Detect which cell encompasses the target text, then output its (x, y) center coordinate. 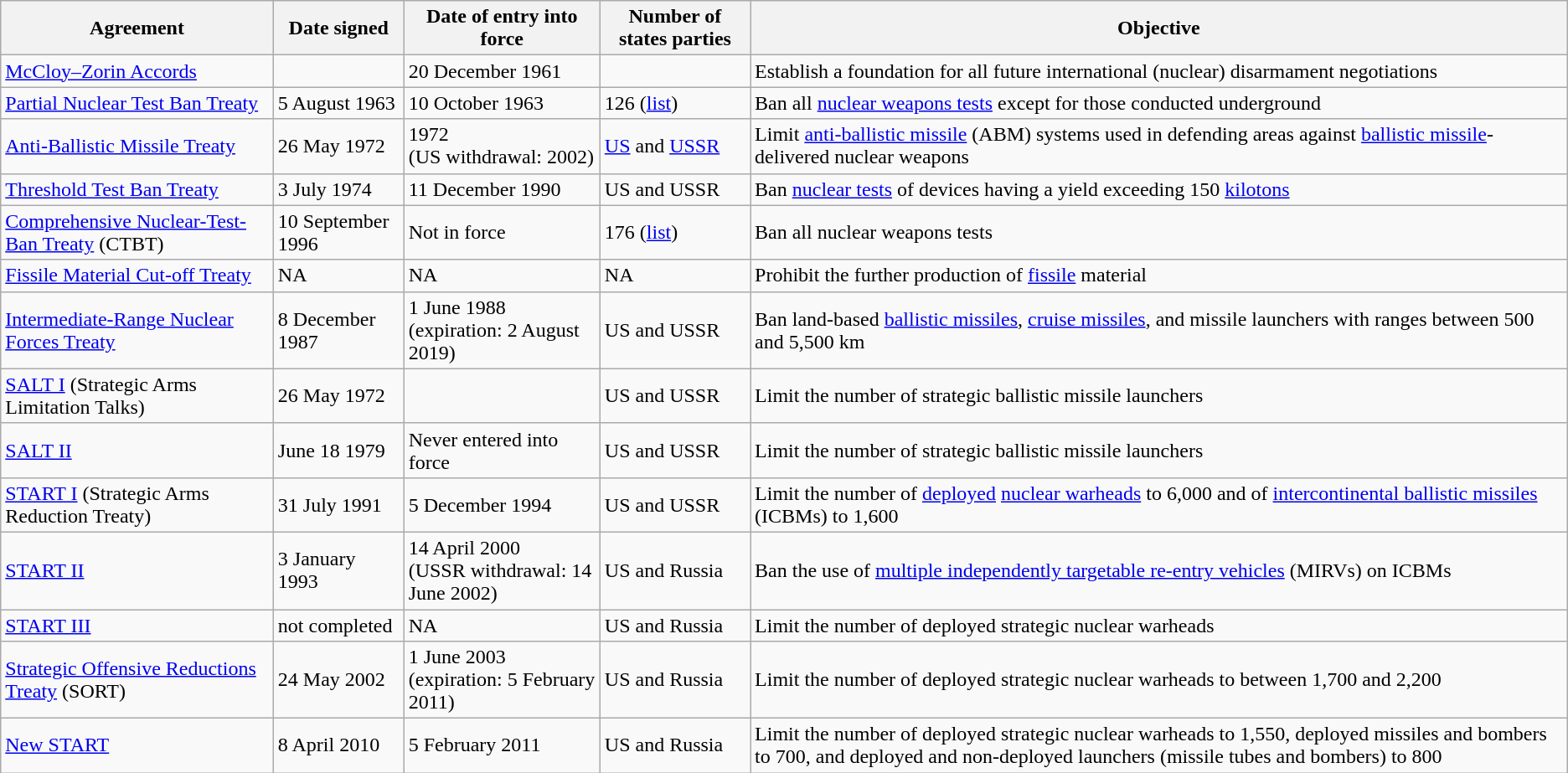
Date of entry into force (502, 28)
126 (list) (675, 103)
Limit the number of deployed strategic nuclear warheads to between 1,700 and 2,200 (1159, 680)
SALT II (137, 451)
1 June 2003(expiration: 5 February 2011) (502, 680)
START III (137, 626)
5 December 1994 (502, 504)
24 May 2002 (338, 680)
8 April 2010 (338, 745)
3 July 1974 (338, 189)
5 August 1963 (338, 103)
1 June 1988(expiration: 2 August 2019) (502, 330)
Prohibit the further production of fissile material (1159, 276)
20 December 1961 (502, 71)
Limit anti-ballistic missile (ABM) systems used in defending areas against ballistic missile-delivered nuclear weapons (1159, 146)
Objective (1159, 28)
Not in force (502, 233)
Partial Nuclear Test Ban Treaty (137, 103)
New START (137, 745)
McCloy–Zorin Accords (137, 71)
11 December 1990 (502, 189)
Agreement (137, 28)
Ban all nuclear weapons tests (1159, 233)
3 January 1993 (338, 570)
1972(US withdrawal: 2002) (502, 146)
Ban the use of multiple independently targetable re-entry vehicles (MIRVs) on ICBMs (1159, 570)
Limit the number of deployed nuclear warheads to 6,000 and of intercontinental ballistic missiles (ICBMs) to 1,600 (1159, 504)
5 February 2011 (502, 745)
Ban nuclear tests of devices having a yield exceeding 150 kilotons (1159, 189)
not completed (338, 626)
176 (list) (675, 233)
10 October 1963 (502, 103)
START I (Strategic Arms Reduction Treaty) (137, 504)
Threshold Test Ban Treaty (137, 189)
Anti-Ballistic Missile Treaty (137, 146)
Comprehensive Nuclear-Test-Ban Treaty (CTBT) (137, 233)
8 December 1987 (338, 330)
Strategic Offensive Reductions Treaty (SORT) (137, 680)
Intermediate-Range Nuclear Forces Treaty (137, 330)
START II (137, 570)
Number of states parties (675, 28)
Date signed (338, 28)
Never entered into force (502, 451)
14 April 2000(USSR withdrawal: 14 June 2002) (502, 570)
June 18 1979 (338, 451)
10 September 1996 (338, 233)
Fissile Material Cut-off Treaty (137, 276)
31 July 1991 (338, 504)
Ban all nuclear weapons tests except for those conducted underground (1159, 103)
Limit the number of deployed strategic nuclear warheads (1159, 626)
Establish a foundation for all future international (nuclear) disarmament negotiations (1159, 71)
SALT I (Strategic Arms Limitation Talks) (137, 395)
Ban land-based ballistic missiles, cruise missiles, and missile launchers with ranges between 500 and 5,500 km (1159, 330)
